Locate the cell with the specified text and output its (x, y) center coordinate. 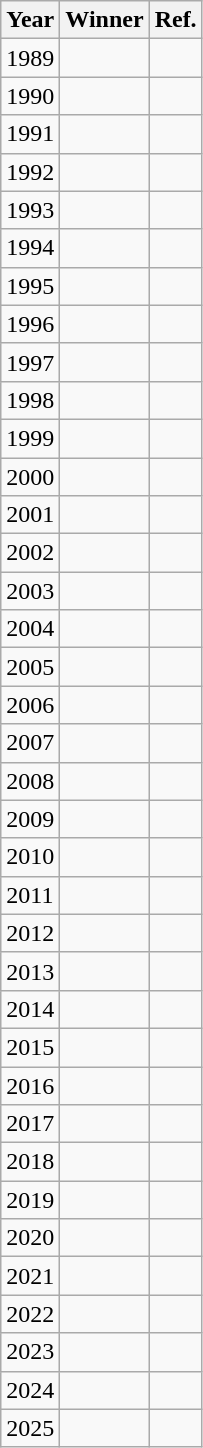
2012 (30, 933)
2005 (30, 667)
2024 (30, 1390)
1999 (30, 438)
2002 (30, 553)
1997 (30, 362)
2008 (30, 781)
2014 (30, 1009)
1994 (30, 248)
1995 (30, 286)
1998 (30, 400)
1993 (30, 210)
1992 (30, 172)
2000 (30, 477)
1991 (30, 134)
1989 (30, 58)
2003 (30, 591)
2020 (30, 1238)
2013 (30, 971)
2017 (30, 1124)
2010 (30, 857)
1996 (30, 324)
2001 (30, 515)
2021 (30, 1276)
2018 (30, 1162)
2023 (30, 1352)
1990 (30, 96)
2007 (30, 743)
Year (30, 20)
2009 (30, 819)
Ref. (176, 20)
2015 (30, 1047)
2022 (30, 1314)
2004 (30, 629)
Winner (104, 20)
2019 (30, 1200)
2006 (30, 705)
2016 (30, 1085)
2011 (30, 895)
2025 (30, 1428)
